Extract the [X, Y] coordinate from the center of the cell holding the provided text.  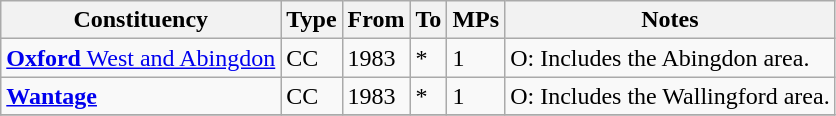
Type [312, 20]
O: Includes the Wallingford area. [670, 96]
Notes [670, 20]
To [428, 20]
O: Includes the Abingdon area. [670, 58]
Oxford West and Abingdon [141, 58]
Constituency [141, 20]
MPs [476, 20]
From [376, 20]
Wantage [141, 96]
